Scan for the cell matching the given text and deliver its (X, Y) coordinate at center. 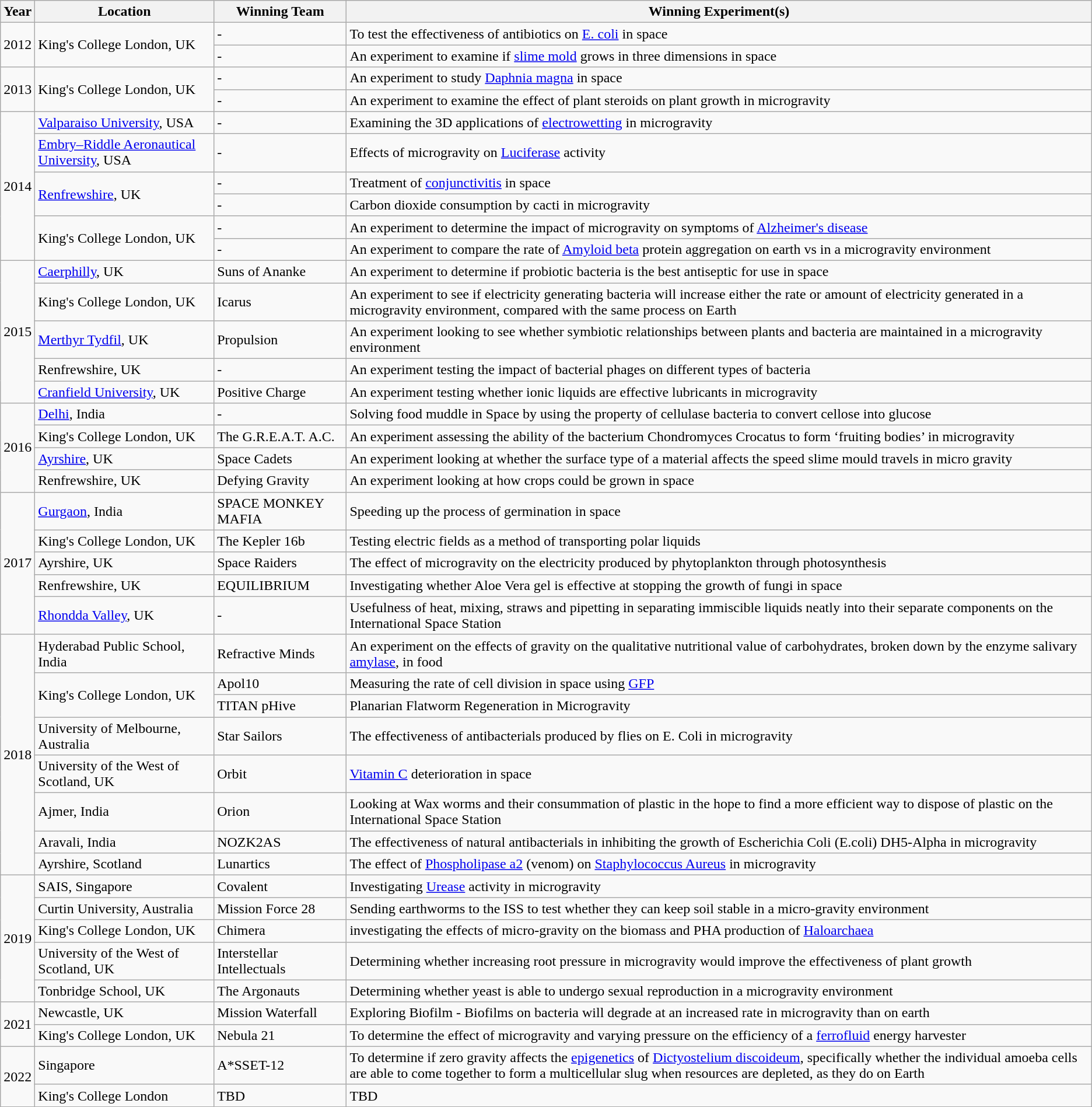
Mission Force 28 (280, 909)
King's College London (125, 1095)
Positive Charge (280, 392)
To test the effectiveness of antibiotics on E. coli in space (719, 34)
An experiment testing whether ionic liquids are effective lubricants in microgravity (719, 392)
Star Sailors (280, 735)
Ayrshire, Scotland (125, 864)
2013 (17, 89)
investigating the effects of micro-gravity on the biomass and PHA production of Haloarchaea (719, 931)
Determining whether yeast is able to undergo sexual reproduction in a microgravity environment (719, 991)
2022 (17, 1076)
Planarian Flatworm Regeneration in Microgravity (719, 706)
Location (125, 12)
Effects of microgravity on Luciferase activity (719, 153)
Cranfield University, UK (125, 392)
A*SSET-12 (280, 1066)
Gurgaon, India (125, 511)
Determining whether increasing root pressure in microgravity would improve the effectiveness of plant growth (719, 961)
Valparaiso University, USA (125, 123)
An experiment testing the impact of bacterial phages on different types of bacteria (719, 370)
Merthyr Tydfil, UK (125, 340)
SPACE MONKEY MAFIA (280, 511)
The Kepler 16b (280, 541)
Measuring the rate of cell division in space using GFP (719, 683)
Mission Waterfall (280, 1013)
Orion (280, 812)
TITAN pHive (280, 706)
Hyderabad Public School, India (125, 654)
Exploring Biofilm - Biofilms on bacteria will degrade at an increased rate in microgravity than on earth (719, 1013)
Speeding up the process of germination in space (719, 511)
Refractive Minds (280, 654)
The Argonauts (280, 991)
Lunartics (280, 864)
2012 (17, 45)
Singapore (125, 1066)
Embry–Riddle Aeronautical University, USA (125, 153)
An experiment looking at whether the surface type of a material affects the speed slime mould travels in micro gravity (719, 459)
Testing electric fields as a method of transporting polar liquids (719, 541)
Orbit (280, 774)
2015 (17, 331)
Defying Gravity (280, 481)
Winning Experiment(s) (719, 12)
Rhondda Valley, UK (125, 615)
An experiment to examine the effect of plant steroids on plant growth in microgravity (719, 100)
Suns of Ananke (280, 271)
Winning Team (280, 12)
An experiment to compare the rate of Amyloid beta protein aggregation on earth vs in a microgravity environment (719, 249)
Nebula 21 (280, 1035)
2021 (17, 1024)
2016 (17, 448)
An experiment to determine the impact of microgravity on symptoms of Alzheimer's disease (719, 227)
Solving food muddle in Space by using the property of cellulase bacteria to convert cellose into glucose (719, 414)
An experiment assessing the ability of the bacterium Chondromyces Crocatus to form ‘fruiting bodies’ in microgravity (719, 436)
Curtin University, Australia (125, 909)
Vitamin C deterioration in space (719, 774)
EQUILIBRIUM (280, 585)
Aravali, India (125, 842)
2019 (17, 938)
Examining the 3D applications of electrowetting in microgravity (719, 123)
Carbon dioxide consumption by cacti in microgravity (719, 205)
Chimera (280, 931)
Caerphilly, UK (125, 271)
The effectiveness of antibacterials produced by flies on E. Coli in microgravity (719, 735)
Space Cadets (280, 459)
The G.R.E.A.T. A.C. (280, 436)
An experiment looking at how crops could be grown in space (719, 481)
2018 (17, 755)
Covalent (280, 886)
2017 (17, 563)
Interstellar Intellectuals (280, 961)
Space Raiders (280, 563)
Delhi, India (125, 414)
Sending earthworms to the ISS to test whether they can keep soil stable in a micro-gravity environment (719, 909)
Treatment of conjunctivitis in space (719, 183)
Investigating Urease activity in microgravity (719, 886)
An experiment to study Daphnia magna in space (719, 78)
The effectiveness of natural antibacterials in inhibiting the growth of Escherichia Coli (E.coli) DH5-Alpha in microgravity (719, 842)
Tonbridge School, UK (125, 991)
An experiment to examine if slime mold grows in three dimensions in space (719, 56)
An experiment looking to see whether symbiotic relationships between plants and bacteria are maintained in a microgravity environment (719, 340)
SAIS, Singapore (125, 886)
University of Melbourne, Australia (125, 735)
The effect of Phospholipase a2 (venom) on Staphylococcus Aureus in microgravity (719, 864)
To determine the effect of microgravity and varying pressure on the efficiency of a ferrofluid energy harvester (719, 1035)
Newcastle, UK (125, 1013)
The effect of microgravity on the electricity produced by phytoplankton through photosynthesis (719, 563)
Icarus (280, 301)
An experiment to determine if probiotic bacteria is the best antiseptic for use in space (719, 271)
An experiment on the effects of gravity on the qualitative nutritional value of carbohydrates, broken down by the enzyme salivary amylase, in food (719, 654)
2014 (17, 186)
Ajmer, India (125, 812)
Propulsion (280, 340)
NOZK2AS (280, 842)
Year (17, 12)
Apol10 (280, 683)
Investigating whether Aloe Vera gel is effective at stopping the growth of fungi in space (719, 585)
